Scan for the cell matching the given text and deliver its [X, Y] coordinate at center. 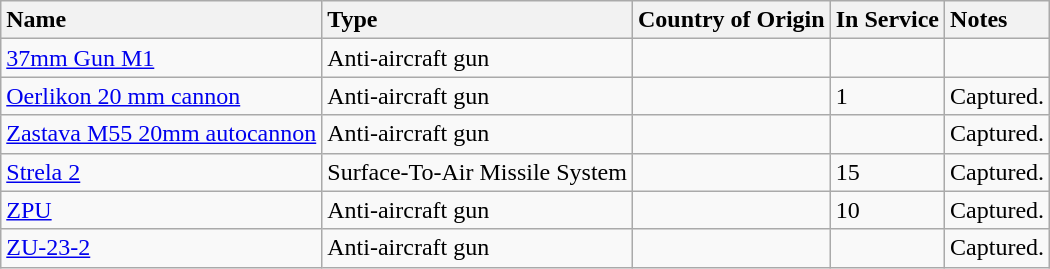
In Service [887, 20]
Type [478, 20]
Notes [998, 20]
37mm Gun M1 [162, 58]
Oerlikon 20 mm cannon [162, 96]
Country of Origin [731, 20]
10 [887, 210]
1 [887, 96]
Strela 2 [162, 172]
ZPU [162, 210]
ZU-23-2 [162, 248]
Zastava M55 20mm autocannon [162, 134]
Surface-To-Air Missile System [478, 172]
Name [162, 20]
15 [887, 172]
